Search for the cell housing the specified text and yield its (x, y) center coordinate. 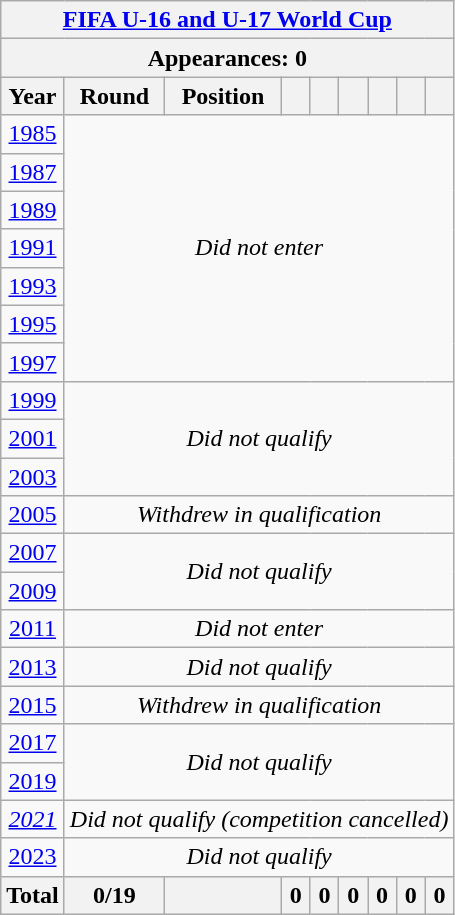
1999 (33, 400)
Round (114, 96)
1997 (33, 362)
2019 (33, 781)
2009 (33, 591)
Did not qualify (competition cancelled) (259, 819)
2007 (33, 553)
1987 (33, 172)
1995 (33, 324)
2013 (33, 667)
Year (33, 96)
2005 (33, 515)
Appearances: 0 (228, 58)
2023 (33, 857)
2011 (33, 629)
Total (33, 895)
1989 (33, 210)
2021 (33, 819)
2003 (33, 477)
1991 (33, 248)
2015 (33, 705)
2001 (33, 438)
FIFA U-16 and U-17 World Cup (228, 20)
1993 (33, 286)
2017 (33, 743)
Position (224, 96)
1985 (33, 134)
0/19 (114, 895)
